Find where the given text appears and provide that cell's center as (x, y) coordinate. 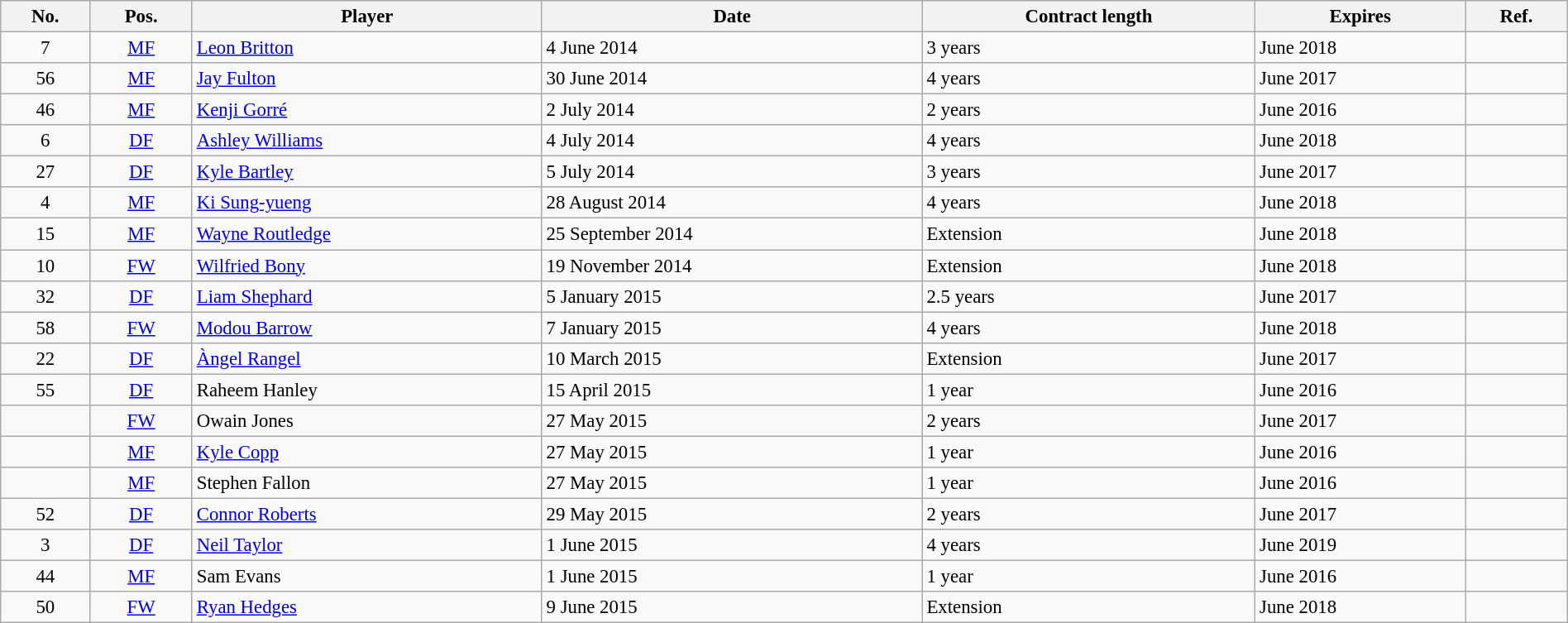
4 July 2014 (732, 141)
19 November 2014 (732, 266)
7 (45, 48)
3 (45, 545)
Ashley Williams (367, 141)
46 (45, 110)
9 June 2015 (732, 607)
Ryan Hedges (367, 607)
2.5 years (1088, 296)
30 June 2014 (732, 79)
Jay Fulton (367, 79)
Kyle Copp (367, 452)
4 (45, 203)
Kyle Bartley (367, 172)
Owain Jones (367, 421)
Modou Barrow (367, 328)
2 July 2014 (732, 110)
Kenji Gorré (367, 110)
Connor Roberts (367, 514)
32 (45, 296)
58 (45, 328)
10 (45, 266)
27 (45, 172)
4 June 2014 (732, 48)
Leon Britton (367, 48)
Pos. (141, 17)
7 January 2015 (732, 328)
Expires (1360, 17)
Neil Taylor (367, 545)
Contract length (1088, 17)
Stephen Fallon (367, 483)
Wilfried Bony (367, 266)
Raheem Hanley (367, 390)
44 (45, 577)
5 January 2015 (732, 296)
22 (45, 358)
28 August 2014 (732, 203)
Player (367, 17)
Liam Shephard (367, 296)
15 (45, 234)
Ki Sung-yueng (367, 203)
50 (45, 607)
No. (45, 17)
5 July 2014 (732, 172)
Ref. (1517, 17)
55 (45, 390)
6 (45, 141)
15 April 2015 (732, 390)
56 (45, 79)
10 March 2015 (732, 358)
29 May 2015 (732, 514)
Date (732, 17)
Sam Evans (367, 577)
25 September 2014 (732, 234)
Àngel Rangel (367, 358)
June 2019 (1360, 545)
Wayne Routledge (367, 234)
52 (45, 514)
